Search for the cell housing the specified text and yield its [x, y] center coordinate. 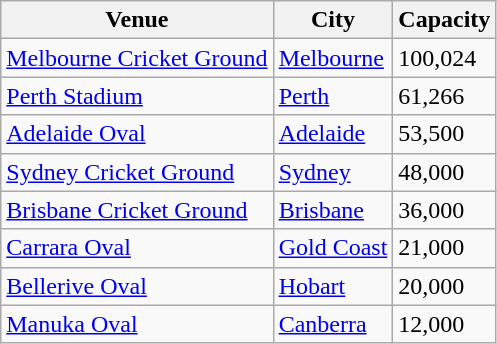
Gold Coast [333, 248]
Carrara Oval [137, 248]
53,500 [444, 134]
Sydney Cricket Ground [137, 172]
Canberra [333, 324]
21,000 [444, 248]
Manuka Oval [137, 324]
Bellerive Oval [137, 286]
Perth Stadium [137, 96]
Perth [333, 96]
Melbourne Cricket Ground [137, 58]
City [333, 20]
12,000 [444, 324]
20,000 [444, 286]
48,000 [444, 172]
Capacity [444, 20]
36,000 [444, 210]
Venue [137, 20]
Hobart [333, 286]
Brisbane Cricket Ground [137, 210]
Adelaide Oval [137, 134]
Sydney [333, 172]
Brisbane [333, 210]
Adelaide [333, 134]
Melbourne [333, 58]
61,266 [444, 96]
100,024 [444, 58]
